Output the [x, y] coordinate of the center of the cell containing the given text.  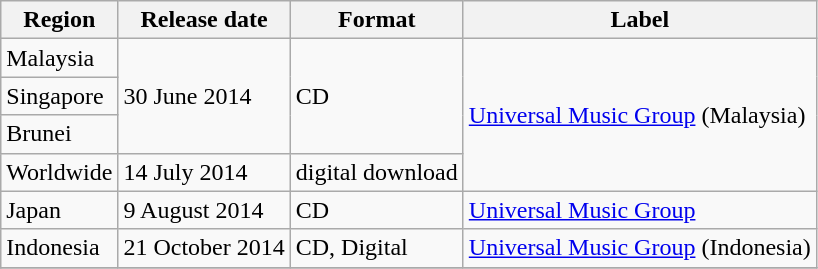
Region [60, 20]
Universal Music Group [640, 210]
Japan [60, 210]
Universal Music Group (Malaysia) [640, 115]
digital download [376, 172]
Release date [204, 20]
Label [640, 20]
14 July 2014 [204, 172]
Worldwide [60, 172]
9 August 2014 [204, 210]
Brunei [60, 134]
Universal Music Group (Indonesia) [640, 248]
Format [376, 20]
CD, Digital [376, 248]
Indonesia [60, 248]
Malaysia [60, 58]
21 October 2014 [204, 248]
Singapore [60, 96]
30 June 2014 [204, 96]
